From the cell containing the given text, extract its center point as (x, y) coordinate. 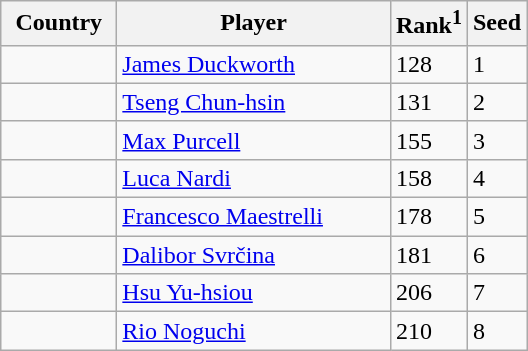
Country (59, 24)
131 (428, 102)
4 (496, 178)
8 (496, 331)
2 (496, 102)
1 (496, 64)
155 (428, 140)
158 (428, 178)
Player (254, 24)
James Duckworth (254, 64)
Rio Noguchi (254, 331)
3 (496, 140)
Max Purcell (254, 140)
Rank1 (428, 24)
181 (428, 255)
5 (496, 217)
128 (428, 64)
6 (496, 255)
Hsu Yu-hsiou (254, 293)
Francesco Maestrelli (254, 217)
Dalibor Svrčina (254, 255)
7 (496, 293)
Tseng Chun-hsin (254, 102)
Luca Nardi (254, 178)
Seed (496, 24)
178 (428, 217)
210 (428, 331)
206 (428, 293)
